Pinpoint the cell where the given text exists, returning its (X, Y) midpoint coordinate. 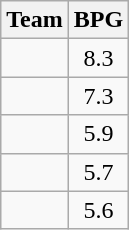
8.3 (98, 58)
BPG (98, 20)
5.9 (98, 134)
Team (35, 20)
7.3 (98, 96)
5.7 (98, 172)
5.6 (98, 210)
